Detect which cell encompasses the target text, then output its [x, y] center coordinate. 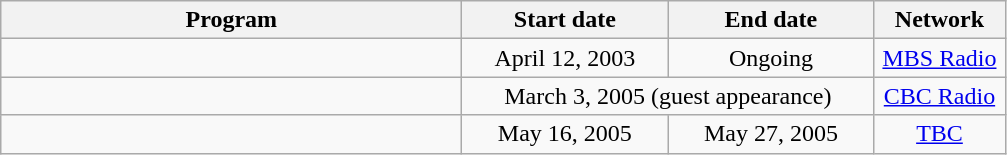
End date [771, 20]
May 27, 2005 [771, 134]
Program [232, 20]
TBC [940, 134]
Network [940, 20]
April 12, 2003 [565, 58]
CBC Radio [940, 96]
May 16, 2005 [565, 134]
MBS Radio [940, 58]
Start date [565, 20]
March 3, 2005 (guest appearance) [668, 96]
Ongoing [771, 58]
